Locate the cell with the specified text and output its (x, y) center coordinate. 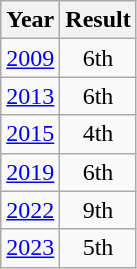
2023 (30, 248)
5th (98, 248)
4th (98, 134)
2013 (30, 96)
2009 (30, 58)
Year (30, 20)
Result (98, 20)
2019 (30, 172)
9th (98, 210)
2022 (30, 210)
2015 (30, 134)
